Capture the cell that displays the provided text and extract its [X, Y] central coordinate. 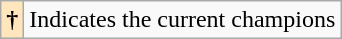
† [12, 20]
Indicates the current champions [182, 20]
